For the text-containing cell, return its midpoint in (x, y) coordinate format. 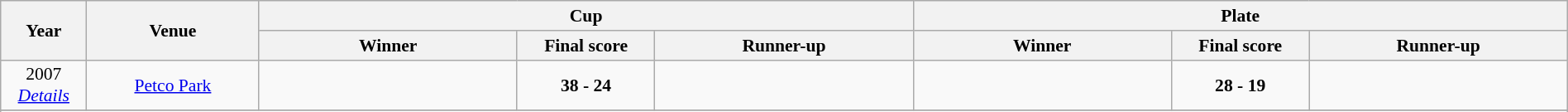
Plate (1241, 16)
Venue (173, 30)
2007 Details (44, 85)
28 - 19 (1241, 85)
38 - 24 (586, 85)
Year (44, 30)
Petco Park (173, 85)
Cup (586, 16)
